Locate the cell with the specified text and output its (X, Y) center coordinate. 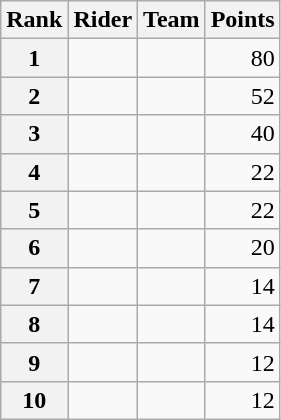
Team (172, 20)
5 (34, 210)
Points (242, 20)
20 (242, 248)
40 (242, 134)
10 (34, 400)
9 (34, 362)
6 (34, 248)
2 (34, 96)
7 (34, 286)
80 (242, 58)
3 (34, 134)
Rider (103, 20)
1 (34, 58)
52 (242, 96)
8 (34, 324)
4 (34, 172)
Rank (34, 20)
